Determine the (X, Y) coordinate at the center of the cell enclosing the given text.  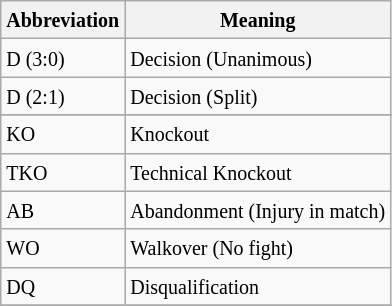
Disqualification (258, 286)
TKO (63, 172)
Knockout (258, 134)
Meaning (258, 20)
D (2:1) (63, 96)
DQ (63, 286)
D (3:0) (63, 58)
KO (63, 134)
Abandonment (Injury in match) (258, 210)
Walkover (No fight) (258, 248)
Abbreviation (63, 20)
WO (63, 248)
Technical Knockout (258, 172)
Decision (Split) (258, 96)
Decision (Unanimous) (258, 58)
AB (63, 210)
